Pinpoint the cell where the given text exists, returning its (X, Y) midpoint coordinate. 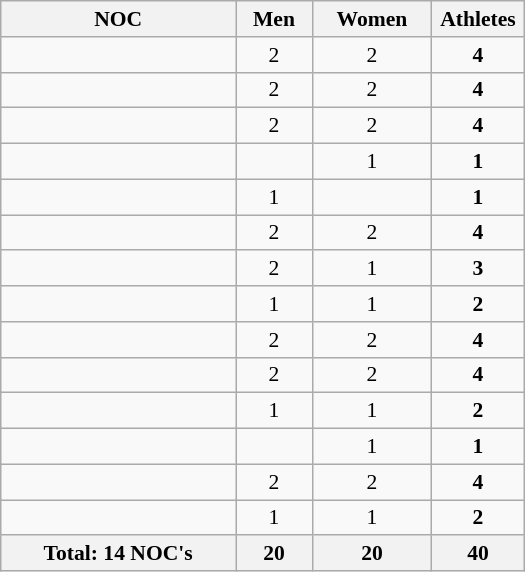
Total: 14 NOC's (118, 554)
Men (274, 19)
NOC (118, 19)
Women (372, 19)
Athletes (478, 19)
3 (478, 269)
40 (478, 554)
